From the cell containing the given text, extract its center point as (x, y) coordinate. 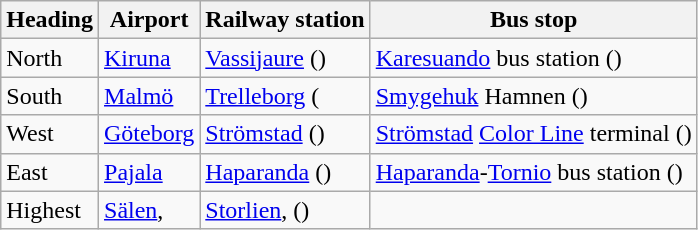
Trelleborg ( (285, 96)
Haparanda-Tornio bus station () (534, 172)
Smygehuk Hamnen () (534, 96)
North (50, 58)
Bus stop (534, 20)
Railway station (285, 20)
East (50, 172)
South (50, 96)
Storlien, () (285, 210)
Highest (50, 210)
Göteborg (150, 134)
Haparanda () (285, 172)
West (50, 134)
Vassijaure () (285, 58)
Karesuando bus station () (534, 58)
Sälen, (150, 210)
Strömstad Color Line terminal () (534, 134)
Pajala (150, 172)
Heading (50, 20)
Kiruna (150, 58)
Malmö (150, 96)
Strömstad () (285, 134)
Airport (150, 20)
